Search for the cell housing the specified text and yield its [X, Y] center coordinate. 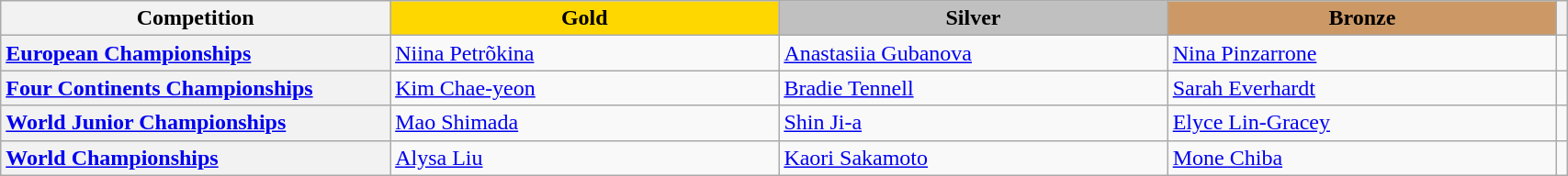
Mao Shimada [584, 123]
Sarah Everhardt [1361, 88]
Niina Petrõkina [584, 53]
Nina Pinzarrone [1361, 53]
Anastasiia Gubanova [974, 53]
Mone Chiba [1361, 158]
World Junior Championships [196, 123]
Kaori Sakamoto [974, 158]
Competition [196, 18]
World Championships [196, 158]
European Championships [196, 53]
Alysa Liu [584, 158]
Elyce Lin-Gracey [1361, 123]
Bradie Tennell [974, 88]
Bronze [1361, 18]
Kim Chae-yeon [584, 88]
Silver [974, 18]
Four Continents Championships [196, 88]
Gold [584, 18]
Shin Ji-a [974, 123]
